Scan for the cell matching the given text and deliver its [x, y] coordinate at center. 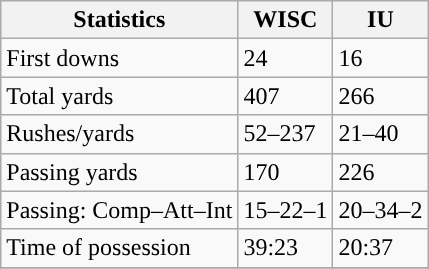
Statistics [120, 20]
39:23 [286, 248]
Total yards [120, 96]
266 [380, 96]
407 [286, 96]
170 [286, 172]
16 [380, 58]
21–40 [380, 134]
Time of possession [120, 248]
20–34–2 [380, 210]
24 [286, 58]
Passing yards [120, 172]
52–237 [286, 134]
Rushes/yards [120, 134]
WISC [286, 20]
IU [380, 20]
First downs [120, 58]
Passing: Comp–Att–Int [120, 210]
226 [380, 172]
20:37 [380, 248]
15–22–1 [286, 210]
